Search for the cell housing the specified text and yield its [x, y] center coordinate. 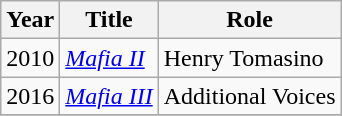
Role [250, 20]
Additional Voices [250, 96]
Year [30, 20]
2016 [30, 96]
Henry Tomasino [250, 58]
Title [109, 20]
Mafia III [109, 96]
Mafia II [109, 58]
2010 [30, 58]
